Return [x, y] of the center of cell containing provided text 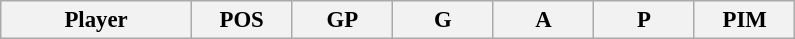
PIM [744, 20]
Player [96, 20]
G [444, 20]
POS [242, 20]
GP [342, 20]
A [544, 20]
P [644, 20]
